Determine the [x, y] coordinate at the center of the cell enclosing the given text.  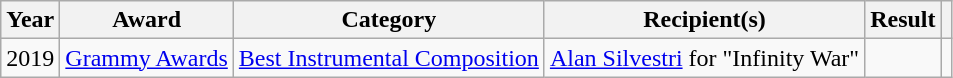
Alan Silvestri for "Infinity War" [704, 58]
Year [30, 20]
Best Instrumental Composition [388, 58]
Grammy Awards [147, 58]
Recipient(s) [704, 20]
Award [147, 20]
Result [903, 20]
Category [388, 20]
2019 [30, 58]
